Search for the cell housing the specified text and yield its (x, y) center coordinate. 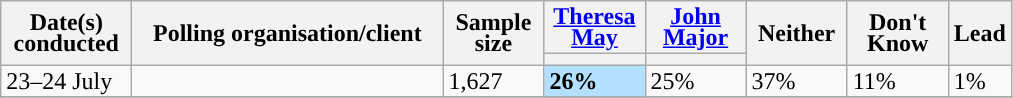
Lead (980, 33)
25% (696, 81)
37% (796, 81)
Neither (796, 33)
23–24 July (66, 81)
1,627 (494, 81)
26% (594, 81)
11% (898, 81)
Theresa May (594, 28)
Don't Know (898, 33)
Polling organisation/client (288, 33)
John Major (696, 28)
1% (980, 81)
Sample size (494, 33)
Date(s)conducted (66, 33)
